From the cell containing the given text, extract its center point as [x, y] coordinate. 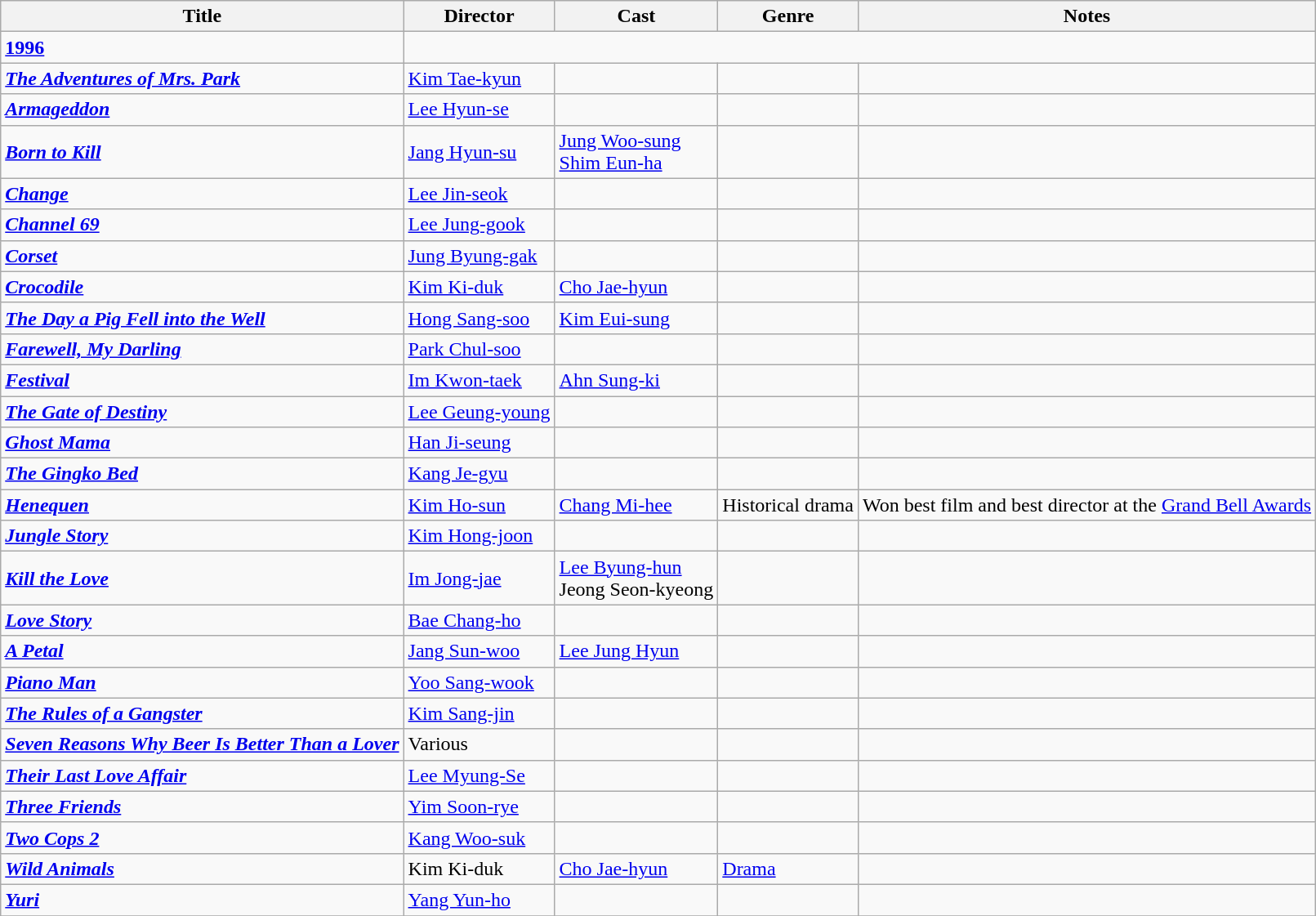
Three Friends [203, 807]
Yuri [203, 900]
Lee Byung-hunJeong Seon-kyeong [636, 579]
Kim Tae-kyun [479, 78]
Ahn Sung-ki [636, 380]
The Day a Pig Fell into the Well [203, 318]
Farewell, My Darling [203, 349]
Lee Jung Hyun [636, 651]
Henequen [203, 505]
Kang Woo-suk [479, 838]
Seven Reasons Why Beer Is Better Than a Lover [203, 744]
The Gate of Destiny [203, 411]
The Gingko Bed [203, 474]
Park Chul-soo [479, 349]
Kim Hong-joon [479, 536]
Kim Eui-sung [636, 318]
Lee Geung-young [479, 411]
Love Story [203, 620]
Jungle Story [203, 536]
Lee Myung-Se [479, 775]
Various [479, 744]
Chang Mi-hee [636, 505]
Armageddon [203, 109]
A Petal [203, 651]
Lee Jin-seok [479, 194]
Kang Je-gyu [479, 474]
The Rules of a Gangster [203, 713]
Piano Man [203, 682]
Han Ji-seung [479, 443]
Cast [636, 16]
The Adventures of Mrs. Park [203, 78]
Yoo Sang-wook [479, 682]
Born to Kill [203, 152]
Hong Sang-soo [479, 318]
Lee Jung-gook [479, 225]
Their Last Love Affair [203, 775]
Im Kwon-taek [479, 380]
Lee Hyun-se [479, 109]
Jang Hyun-su [479, 152]
Two Cops 2 [203, 838]
Title [203, 16]
Bae Chang-ho [479, 620]
Yang Yun-ho [479, 900]
Kim Ho-sun [479, 505]
Genre [788, 16]
Channel 69 [203, 225]
Im Jong-jae [479, 579]
Wild Animals [203, 869]
Corset [203, 256]
Ghost Mama [203, 443]
Won best film and best director at the Grand Bell Awards [1086, 505]
Jang Sun-woo [479, 651]
Director [479, 16]
Jung Woo-sungShim Eun-ha [636, 152]
Notes [1086, 16]
Yim Soon-rye [479, 807]
Crocodile [203, 287]
Kill the Love [203, 579]
1996 [203, 47]
Festival [203, 380]
Historical drama [788, 505]
Drama [788, 869]
Change [203, 194]
Jung Byung-gak [479, 256]
Kim Sang-jin [479, 713]
